Capture the cell that displays the provided text and extract its (x, y) central coordinate. 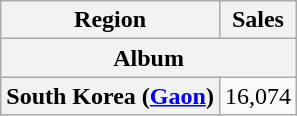
Region (110, 20)
South Korea (Gaon) (110, 96)
Sales (258, 20)
16,074 (258, 96)
Album (149, 58)
